For the text-containing cell, return its midpoint in (x, y) coordinate format. 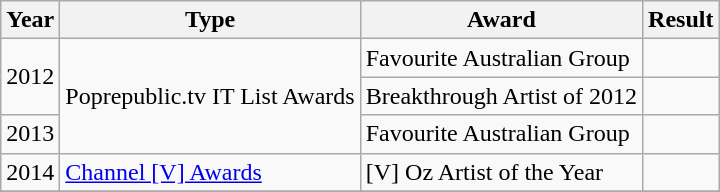
2014 (30, 172)
Result (681, 20)
[V] Oz Artist of the Year (501, 172)
Channel [V] Awards (210, 172)
2013 (30, 134)
Breakthrough Artist of 2012 (501, 96)
2012 (30, 77)
Award (501, 20)
Type (210, 20)
Year (30, 20)
Poprepublic.tv IT List Awards (210, 96)
